Scan for the cell matching the given text and deliver its [X, Y] coordinate at center. 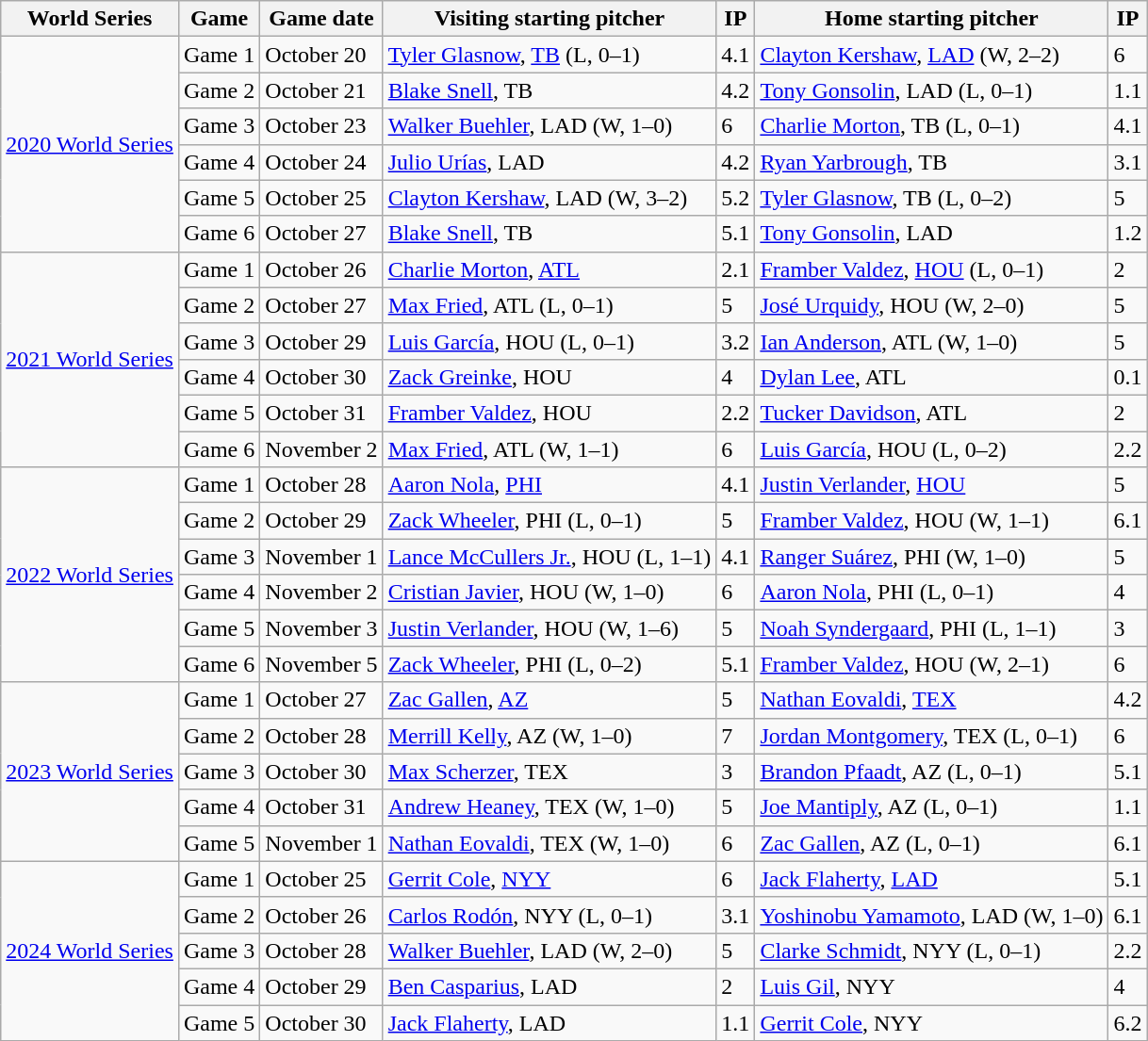
Brandon Pfaadt, AZ (L, 0–1) [931, 772]
7 [735, 736]
Ben Casparius, LAD [549, 986]
2023 World Series [90, 772]
Walker Buehler, LAD (W, 1–0) [549, 126]
Tony Gonsolin, LAD (L, 0–1) [931, 90]
Game date [321, 19]
2022 World Series [90, 575]
1.2 [1127, 234]
October 24 [321, 162]
Merrill Kelly, AZ (W, 1–0) [549, 736]
6.2 [1127, 1022]
3.2 [735, 341]
Luis García, HOU (L, 0–1) [549, 341]
2020 World Series [90, 144]
Joe Mantiply, AZ (L, 0–1) [931, 807]
Charlie Morton, TB (L, 0–1) [931, 126]
November 3 [321, 628]
Clayton Kershaw, LAD (W, 3–2) [549, 198]
Luis Gil, NYY [931, 986]
Aaron Nola, PHI (L, 0–1) [931, 593]
Dylan Lee, ATL [931, 377]
Ian Anderson, ATL (W, 1–0) [931, 341]
October 21 [321, 90]
October 23 [321, 126]
Justin Verlander, HOU (W, 1–6) [549, 628]
Carlos Rodón, NYY (L, 0–1) [549, 915]
Tucker Davidson, ATL [931, 413]
Cristian Javier, HOU (W, 1–0) [549, 593]
Tyler Glasnow, TB (L, 0–1) [549, 55]
Zac Gallen, AZ [549, 700]
Justin Verlander, HOU [931, 485]
Max Scherzer, TEX [549, 772]
2024 World Series [90, 951]
Nathan Eovaldi, TEX (W, 1–0) [549, 843]
Noah Syndergaard, PHI (L, 1–1) [931, 628]
October 20 [321, 55]
Clayton Kershaw, LAD (W, 2–2) [931, 55]
0.1 [1127, 377]
Yoshinobu Yamamoto, LAD (W, 1–0) [931, 915]
Clarke Schmidt, NYY (L, 0–1) [931, 951]
Max Fried, ATL (L, 0–1) [549, 305]
Andrew Heaney, TEX (W, 1–0) [549, 807]
Ranger Suárez, PHI (W, 1–0) [931, 557]
Zac Gallen, AZ (L, 0–1) [931, 843]
5.2 [735, 198]
Julio Urías, LAD [549, 162]
Framber Valdez, HOU (W, 1–1) [931, 521]
José Urquidy, HOU (W, 2–0) [931, 305]
Luis García, HOU (L, 0–2) [931, 449]
November 5 [321, 664]
Zack Wheeler, PHI (L, 0–1) [549, 521]
Framber Valdez, HOU [549, 413]
Zack Greinke, HOU [549, 377]
Lance McCullers Jr., HOU (L, 1–1) [549, 557]
Tony Gonsolin, LAD [931, 234]
Max Fried, ATL (W, 1–1) [549, 449]
Tyler Glasnow, TB (L, 0–2) [931, 198]
World Series [90, 19]
2.1 [735, 269]
Ryan Yarbrough, TB [931, 162]
Jordan Montgomery, TEX (L, 0–1) [931, 736]
Game [219, 19]
Charlie Morton, ATL [549, 269]
Aaron Nola, PHI [549, 485]
Visiting starting pitcher [549, 19]
Walker Buehler, LAD (W, 2–0) [549, 951]
Framber Valdez, HOU (L, 0–1) [931, 269]
2021 World Series [90, 359]
Home starting pitcher [931, 19]
Framber Valdez, HOU (W, 2–1) [931, 664]
Zack Wheeler, PHI (L, 0–2) [549, 664]
Nathan Eovaldi, TEX [931, 700]
